Return [x, y] of the center of cell containing provided text 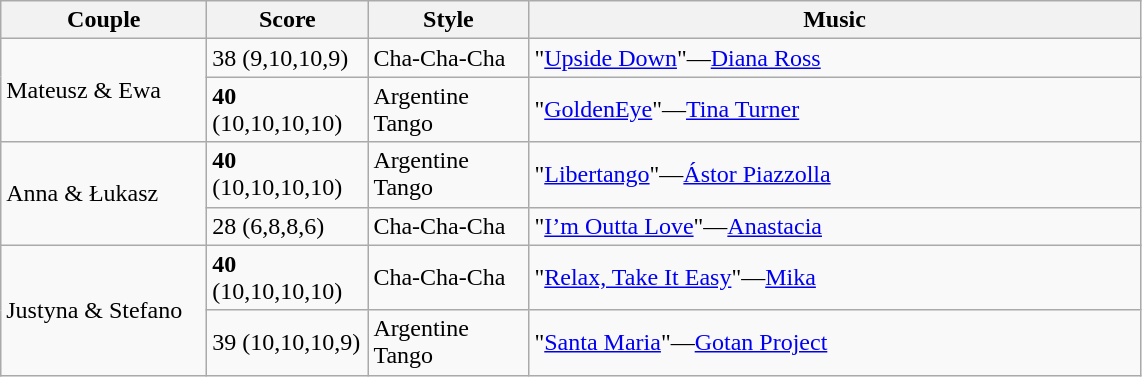
"Santa Maria"—Gotan Project [834, 342]
"I’m Outta Love"—Anastacia [834, 226]
Score [288, 20]
"Upside Down"—Diana Ross [834, 58]
38 (9,10,10,9) [288, 58]
Justyna & Stefano [104, 310]
"Relax, Take It Easy"—Mika [834, 278]
"Libertango"—Ástor Piazzolla [834, 174]
39 (10,10,10,9) [288, 342]
Anna & Łukasz [104, 194]
Mateusz & Ewa [104, 90]
Style [448, 20]
28 (6,8,8,6) [288, 226]
"GoldenEye"—Tina Turner [834, 110]
Couple [104, 20]
Music [834, 20]
